For the text-containing cell, return its midpoint in (x, y) coordinate format. 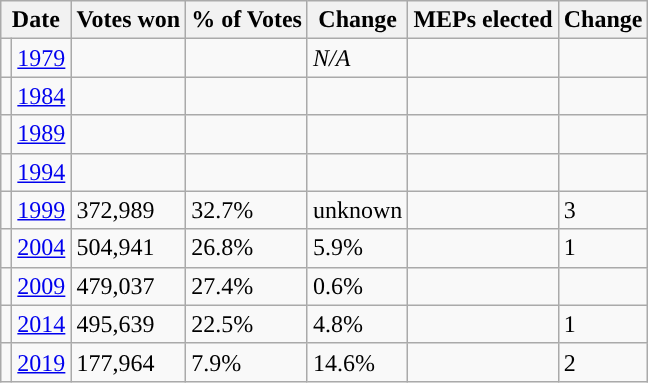
479,037 (128, 286)
3 (603, 210)
2004 (42, 248)
504,941 (128, 248)
1984 (42, 96)
MEPs elected (483, 20)
27.4% (247, 286)
2 (603, 362)
177,964 (128, 362)
26.8% (247, 248)
Date (36, 20)
7.9% (247, 362)
32.7% (247, 210)
1989 (42, 134)
372,989 (128, 210)
1979 (42, 58)
4.8% (357, 324)
22.5% (247, 324)
1999 (42, 210)
5.9% (357, 248)
495,639 (128, 324)
14.6% (357, 362)
unknown (357, 210)
0.6% (357, 286)
Votes won (128, 20)
1994 (42, 172)
2019 (42, 362)
% of Votes (247, 20)
N/A (357, 58)
2014 (42, 324)
2009 (42, 286)
